Provide the (x, y) coordinate of the cell's center where the given text is located.  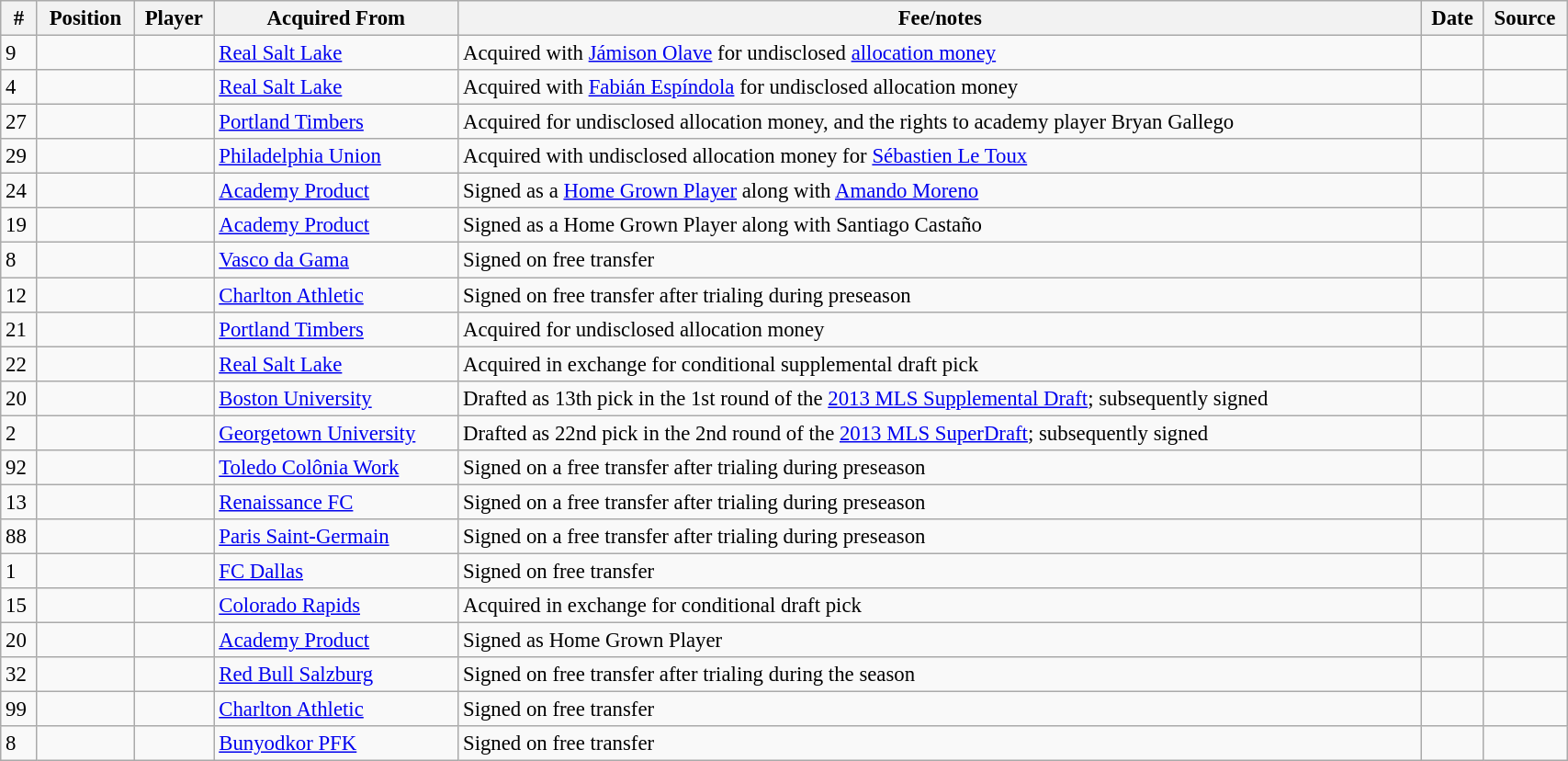
Drafted as 22nd pick in the 2nd round of the 2013 MLS SuperDraft; subsequently signed (941, 433)
Signed as a Home Grown Player along with Santiago Castaño (941, 225)
88 (18, 537)
22 (18, 364)
Toledo Colônia Work (336, 468)
Acquired for undisclosed allocation money, and the rights to academy player Bryan Gallego (941, 122)
9 (18, 53)
Source (1525, 18)
Acquired in exchange for conditional draft pick (941, 606)
# (18, 18)
Signed as a Home Grown Player along with Amando Moreno (941, 191)
15 (18, 606)
Signed on free transfer after trialing during preseason (941, 295)
Acquired in exchange for conditional supplemental draft pick (941, 364)
13 (18, 502)
Vasco da Gama (336, 260)
2 (18, 433)
Boston University (336, 398)
Date (1452, 18)
Acquired with Jámison Olave for undisclosed allocation money (941, 53)
21 (18, 329)
99 (18, 710)
92 (18, 468)
12 (18, 295)
Acquired with Fabián Espíndola for undisclosed allocation money (941, 87)
Red Bull Salzburg (336, 675)
29 (18, 156)
Acquired with undisclosed allocation money for Sébastien Le Toux (941, 156)
Acquired From (336, 18)
27 (18, 122)
Bunyodkor PFK (336, 744)
Georgetown University (336, 433)
Signed as Home Grown Player (941, 641)
1 (18, 571)
Acquired for undisclosed allocation money (941, 329)
Drafted as 13th pick in the 1st round of the 2013 MLS Supplemental Draft; subsequently signed (941, 398)
Paris Saint-Germain (336, 537)
32 (18, 675)
Fee/notes (941, 18)
19 (18, 225)
Position (85, 18)
Colorado Rapids (336, 606)
Signed on free transfer after trialing during the season (941, 675)
FC Dallas (336, 571)
4 (18, 87)
24 (18, 191)
Renaissance FC (336, 502)
Philadelphia Union (336, 156)
Player (175, 18)
